Return (x, y) of the center of cell containing provided text 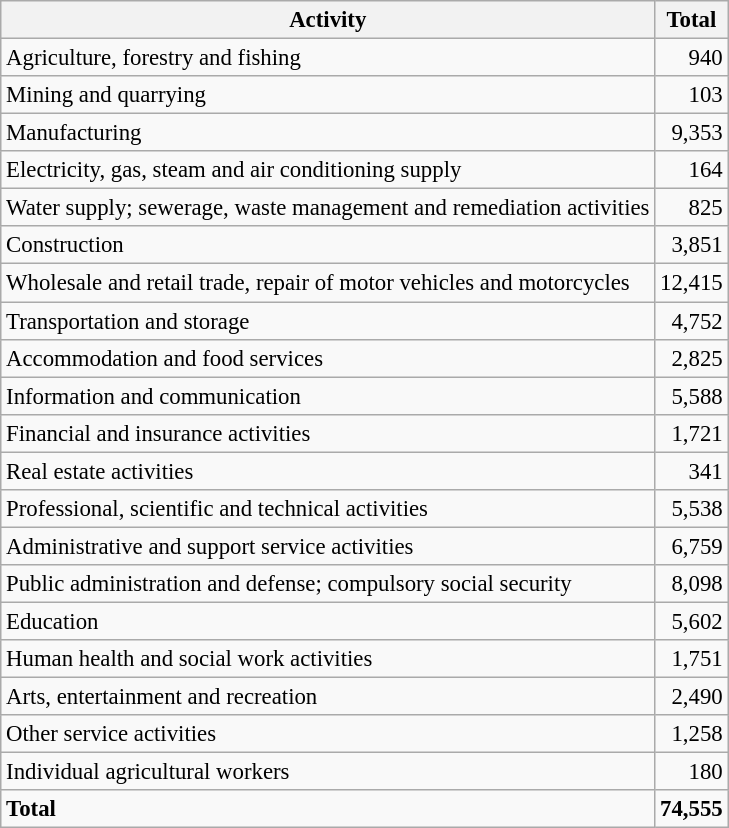
103 (692, 95)
1,258 (692, 734)
Human health and social work activities (328, 659)
Arts, entertainment and recreation (328, 697)
4,752 (692, 321)
164 (692, 170)
180 (692, 772)
Public administration and defense; compulsory social security (328, 584)
Education (328, 621)
1,721 (692, 433)
Administrative and support service activities (328, 546)
5,538 (692, 509)
341 (692, 471)
Transportation and storage (328, 321)
5,588 (692, 396)
12,415 (692, 283)
Construction (328, 245)
3,851 (692, 245)
Mining and quarrying (328, 95)
6,759 (692, 546)
2,825 (692, 358)
Manufacturing (328, 133)
Water supply; sewerage, waste management and remediation activities (328, 208)
Real estate activities (328, 471)
Agriculture, forestry and fishing (328, 58)
2,490 (692, 697)
Financial and insurance activities (328, 433)
1,751 (692, 659)
Individual agricultural workers (328, 772)
Electricity, gas, steam and air conditioning supply (328, 170)
Accommodation and food services (328, 358)
9,353 (692, 133)
Activity (328, 20)
8,098 (692, 584)
5,602 (692, 621)
940 (692, 58)
825 (692, 208)
74,555 (692, 809)
Professional, scientific and technical activities (328, 509)
Information and communication (328, 396)
Wholesale and retail trade, repair of motor vehicles and motorcycles (328, 283)
Other service activities (328, 734)
